Identify which cell holds the provided text, then report its (X, Y) central coordinate. 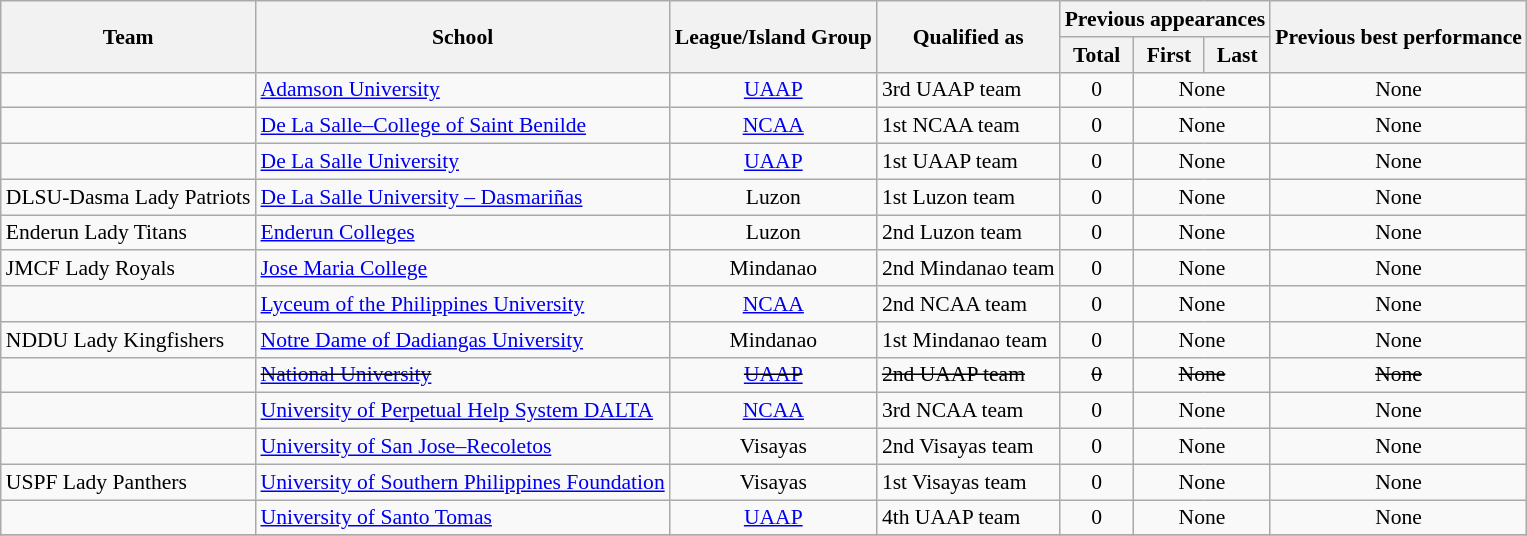
Team (128, 36)
University of San Jose–Recoletos (462, 447)
2nd Visayas team (968, 447)
University of Southern Philippines Foundation (462, 482)
Qualified as (968, 36)
First (1169, 55)
1st NCAA team (968, 126)
1st UAAP team (968, 162)
Enderun Lady Titans (128, 233)
USPF Lady Panthers (128, 482)
Previous appearances (1166, 19)
National University (462, 375)
3rd UAAP team (968, 90)
2nd Luzon team (968, 233)
4th UAAP team (968, 518)
University of Perpetual Help System DALTA (462, 411)
DLSU-Dasma Lady Patriots (128, 197)
Lyceum of the Philippines University (462, 304)
Adamson University (462, 90)
2nd Mindanao team (968, 269)
1st Luzon team (968, 197)
Last (1237, 55)
JMCF Lady Royals (128, 269)
2nd UAAP team (968, 375)
1st Mindanao team (968, 340)
Notre Dame of Dadiangas University (462, 340)
League/Island Group (774, 36)
1st Visayas team (968, 482)
De La Salle University (462, 162)
3rd NCAA team (968, 411)
Previous best performance (1398, 36)
School (462, 36)
Jose Maria College (462, 269)
University of Santo Tomas (462, 518)
De La Salle–College of Saint Benilde (462, 126)
Total (1097, 55)
De La Salle University – Dasmariñas (462, 197)
2nd NCAA team (968, 304)
Enderun Colleges (462, 233)
NDDU Lady Kingfishers (128, 340)
